Pinpoint the cell where the given text exists, returning its (X, Y) midpoint coordinate. 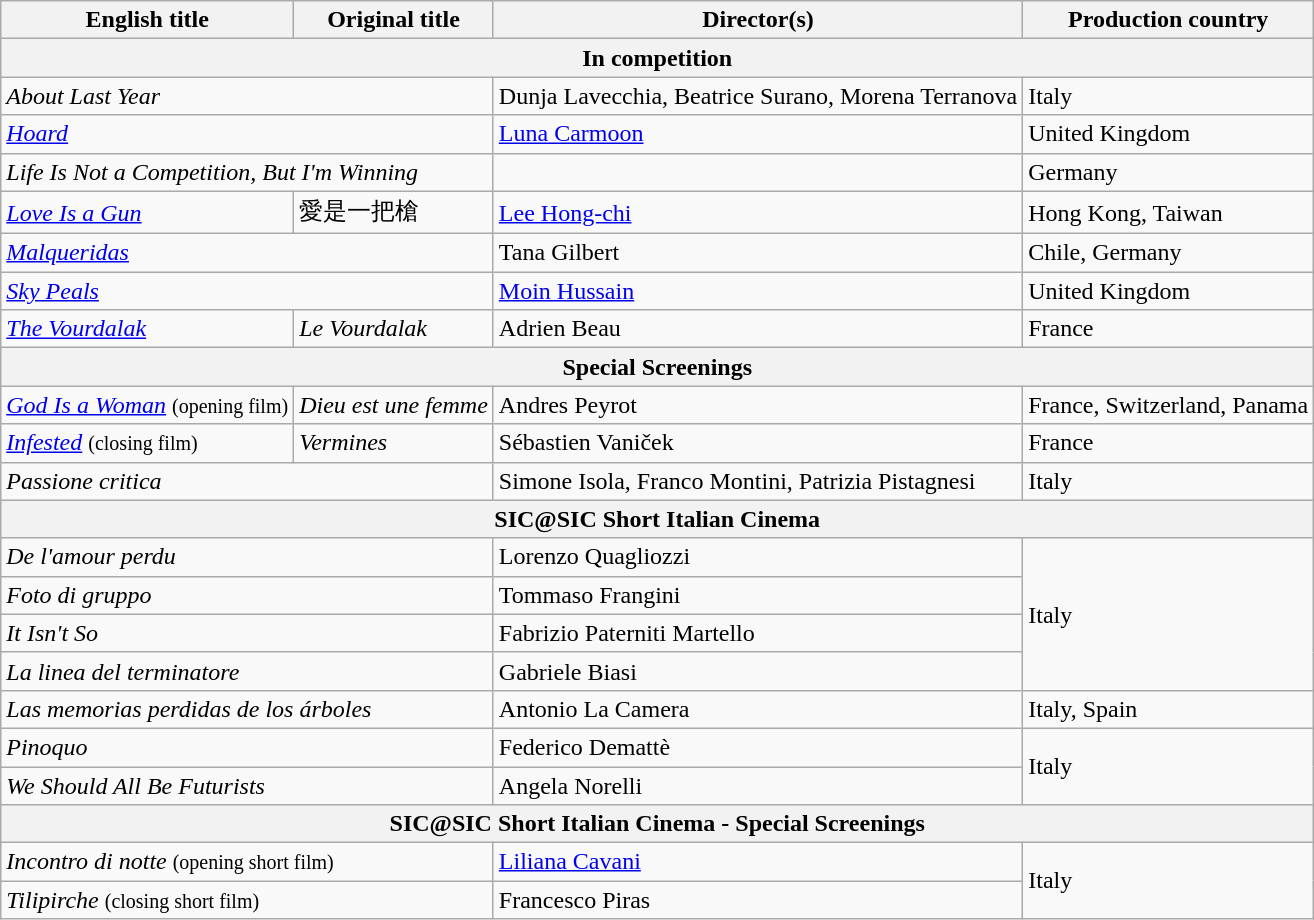
Italy, Spain (1168, 709)
Gabriele Biasi (758, 671)
Special Screenings (658, 367)
The Vourdalak (148, 329)
Tilipirche (closing short film) (248, 900)
Sky Peals (248, 291)
Germany (1168, 172)
La linea del terminatore (248, 671)
Luna Carmoon (758, 134)
Life Is Not a Competition, But I'm Winning (248, 172)
In competition (658, 58)
Adrien Beau (758, 329)
Lee Hong-chi (758, 212)
SIC@SIC Short Italian Cinema - Special Screenings (658, 824)
Dieu est une femme (394, 405)
We Should All Be Futurists (248, 785)
Love Is a Gun (148, 212)
愛是一把槍 (394, 212)
De l'amour perdu (248, 557)
About Last Year (248, 96)
Andres Peyrot (758, 405)
Vermines (394, 443)
Fabrizio Paterniti Martello (758, 633)
Liliana Cavani (758, 862)
English title (148, 20)
God Is a Woman (opening film) (148, 405)
Tommaso Frangini (758, 595)
Infested (closing film) (148, 443)
Dunja Lavecchia, Beatrice Surano, Morena Terranova (758, 96)
Antonio La Camera (758, 709)
It Isn't So (248, 633)
Production country (1168, 20)
Chile, Germany (1168, 253)
Foto di gruppo (248, 595)
Francesco Piras (758, 900)
Las memorias perdidas de los árboles (248, 709)
Lorenzo Quagliozzi (758, 557)
Passione critica (248, 481)
France, Switzerland, Panama (1168, 405)
Director(s) (758, 20)
Pinoquo (248, 747)
Angela Norelli (758, 785)
Original title (394, 20)
Tana Gilbert (758, 253)
Simone Isola, Franco Montini, Patrizia Pistagnesi (758, 481)
Sébastien Vaniček (758, 443)
Hoard (248, 134)
Moin Hussain (758, 291)
Le Vourdalak (394, 329)
Federico Demattè (758, 747)
SIC@SIC Short Italian Cinema (658, 519)
Malqueridas (248, 253)
Incontro di notte (opening short film) (248, 862)
Hong Kong, Taiwan (1168, 212)
